Extract the (X, Y) coordinate from the center of the cell holding the provided text.  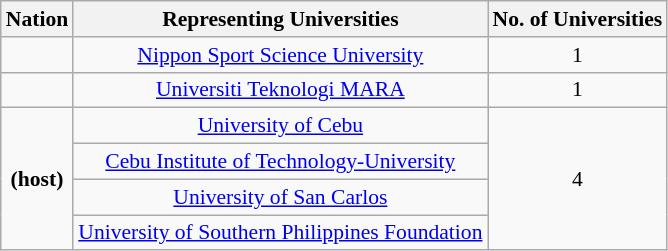
(host) (37, 179)
Nippon Sport Science University (280, 55)
University of San Carlos (280, 197)
4 (578, 179)
Cebu Institute of Technology-University (280, 162)
Representing Universities (280, 19)
Nation (37, 19)
University of Southern Philippines Foundation (280, 233)
University of Cebu (280, 126)
Universiti Teknologi MARA (280, 90)
No. of Universities (578, 19)
